Provide the [X, Y] coordinate of the cell's center where the given text is located.  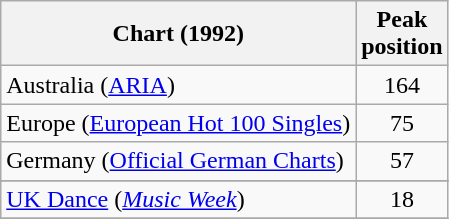
Australia (ARIA) [178, 85]
UK Dance (Music Week) [178, 199]
Chart (1992) [178, 34]
18 [402, 199]
75 [402, 123]
57 [402, 161]
Peakposition [402, 34]
Europe (European Hot 100 Singles) [178, 123]
164 [402, 85]
Germany (Official German Charts) [178, 161]
